Locate the cell with the specified text and output its [x, y] center coordinate. 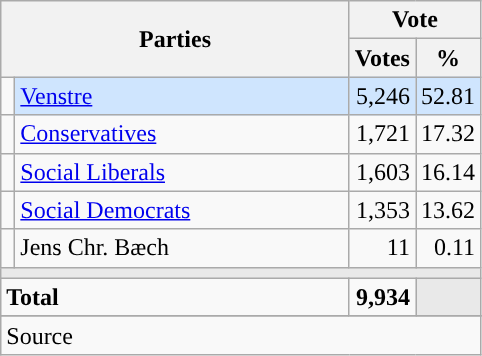
Conservatives [182, 134]
Votes [382, 58]
Source [241, 335]
Venstre [182, 96]
Jens Chr. Bæch [182, 248]
Social Democrats [182, 210]
% [448, 58]
Parties [176, 39]
5,246 [382, 96]
Vote [414, 20]
1,353 [382, 210]
52.81 [448, 96]
13.62 [448, 210]
Total [176, 297]
Social Liberals [182, 172]
9,934 [382, 297]
0.11 [448, 248]
16.14 [448, 172]
11 [382, 248]
1,603 [382, 172]
1,721 [382, 134]
17.32 [448, 134]
